Capture the cell that displays the provided text and extract its [x, y] central coordinate. 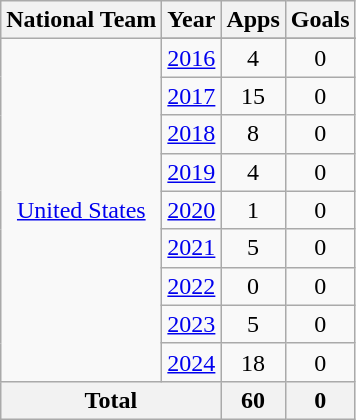
60 [253, 400]
2023 [192, 324]
United States [82, 210]
National Team [82, 20]
Apps [253, 20]
2017 [192, 96]
1 [253, 210]
2024 [192, 362]
Total [111, 400]
2020 [192, 210]
18 [253, 362]
2018 [192, 134]
2021 [192, 248]
Goals [320, 20]
2019 [192, 172]
15 [253, 96]
2022 [192, 286]
2016 [192, 58]
Year [192, 20]
8 [253, 134]
